Pinpoint the cell where the given text exists, returning its [X, Y] midpoint coordinate. 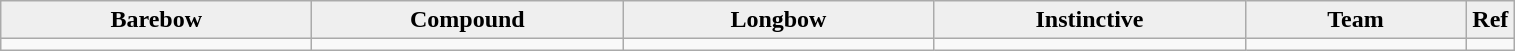
Longbow [778, 20]
Barebow [156, 20]
Instinctive [1090, 20]
Ref [1490, 20]
Compound [468, 20]
Team [1356, 20]
